Search for the cell housing the specified text and yield its (X, Y) center coordinate. 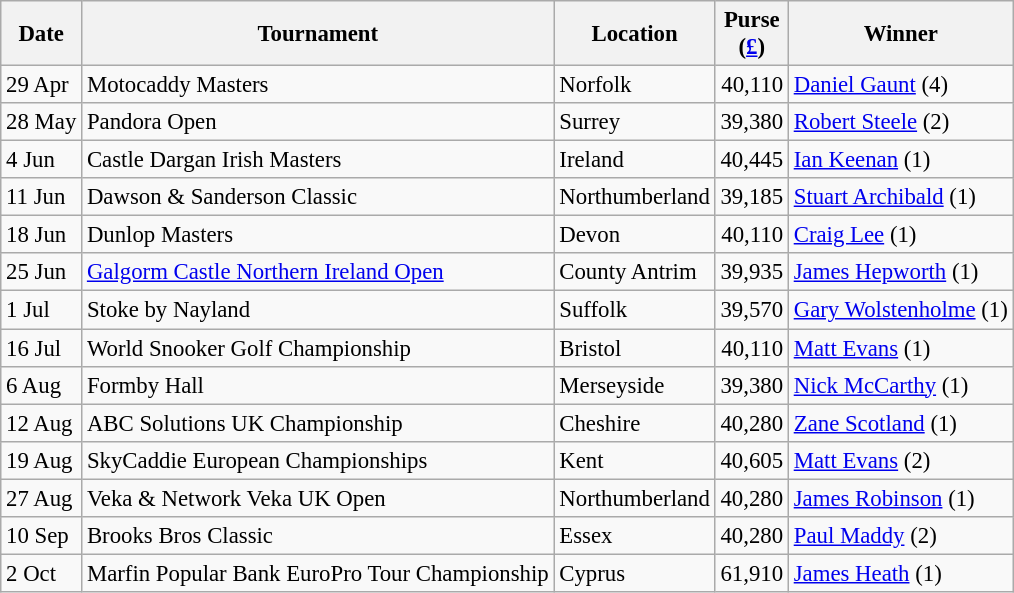
Winner (900, 34)
Dunlop Masters (318, 235)
11 Jun (42, 197)
Surrey (634, 122)
Ian Keenan (1) (900, 160)
Merseyside (634, 385)
25 Jun (42, 273)
1 Jul (42, 310)
Robert Steele (2) (900, 122)
Matt Evans (1) (900, 348)
40,605 (752, 460)
27 Aug (42, 498)
6 Aug (42, 385)
Cyprus (634, 573)
Tournament (318, 34)
ABC Solutions UK Championship (318, 423)
Essex (634, 536)
Craig Lee (1) (900, 235)
Formby Hall (318, 385)
Zane Scotland (1) (900, 423)
Cheshire (634, 423)
Motocaddy Masters (318, 85)
Matt Evans (2) (900, 460)
Pandora Open (318, 122)
12 Aug (42, 423)
39,570 (752, 310)
39,935 (752, 273)
Gary Wolstenholme (1) (900, 310)
61,910 (752, 573)
Daniel Gaunt (4) (900, 85)
Galgorm Castle Northern Ireland Open (318, 273)
28 May (42, 122)
County Antrim (634, 273)
James Hepworth (1) (900, 273)
Marfin Popular Bank EuroPro Tour Championship (318, 573)
SkyCaddie European Championships (318, 460)
Veka & Network Veka UK Open (318, 498)
29 Apr (42, 85)
Bristol (634, 348)
Ireland (634, 160)
19 Aug (42, 460)
Paul Maddy (2) (900, 536)
Purse(£) (752, 34)
Castle Dargan Irish Masters (318, 160)
World Snooker Golf Championship (318, 348)
James Heath (1) (900, 573)
Stuart Archibald (1) (900, 197)
Stoke by Nayland (318, 310)
James Robinson (1) (900, 498)
4 Jun (42, 160)
Suffolk (634, 310)
39,185 (752, 197)
Dawson & Sanderson Classic (318, 197)
2 Oct (42, 573)
10 Sep (42, 536)
Date (42, 34)
18 Jun (42, 235)
Location (634, 34)
Devon (634, 235)
16 Jul (42, 348)
40,445 (752, 160)
Nick McCarthy (1) (900, 385)
Kent (634, 460)
Brooks Bros Classic (318, 536)
Norfolk (634, 85)
